Extract the [X, Y] coordinate from the center of the cell holding the provided text.  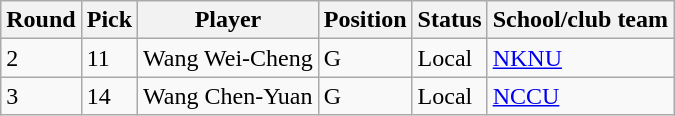
School/club team [580, 20]
Position [365, 20]
Pick [109, 20]
3 [41, 96]
Round [41, 20]
2 [41, 58]
14 [109, 96]
11 [109, 58]
Status [450, 20]
NCCU [580, 96]
NKNU [580, 58]
Player [228, 20]
Wang Wei-Cheng [228, 58]
Wang Chen-Yuan [228, 96]
